Capture the cell that displays the provided text and extract its [x, y] central coordinate. 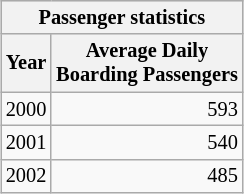
2000 [26, 109]
593 [146, 109]
Passenger statistics [122, 17]
Average Daily Boarding Passengers [146, 63]
Year [26, 63]
2001 [26, 142]
540 [146, 142]
2002 [26, 176]
485 [146, 176]
